Return (x, y) of the center of cell containing provided text 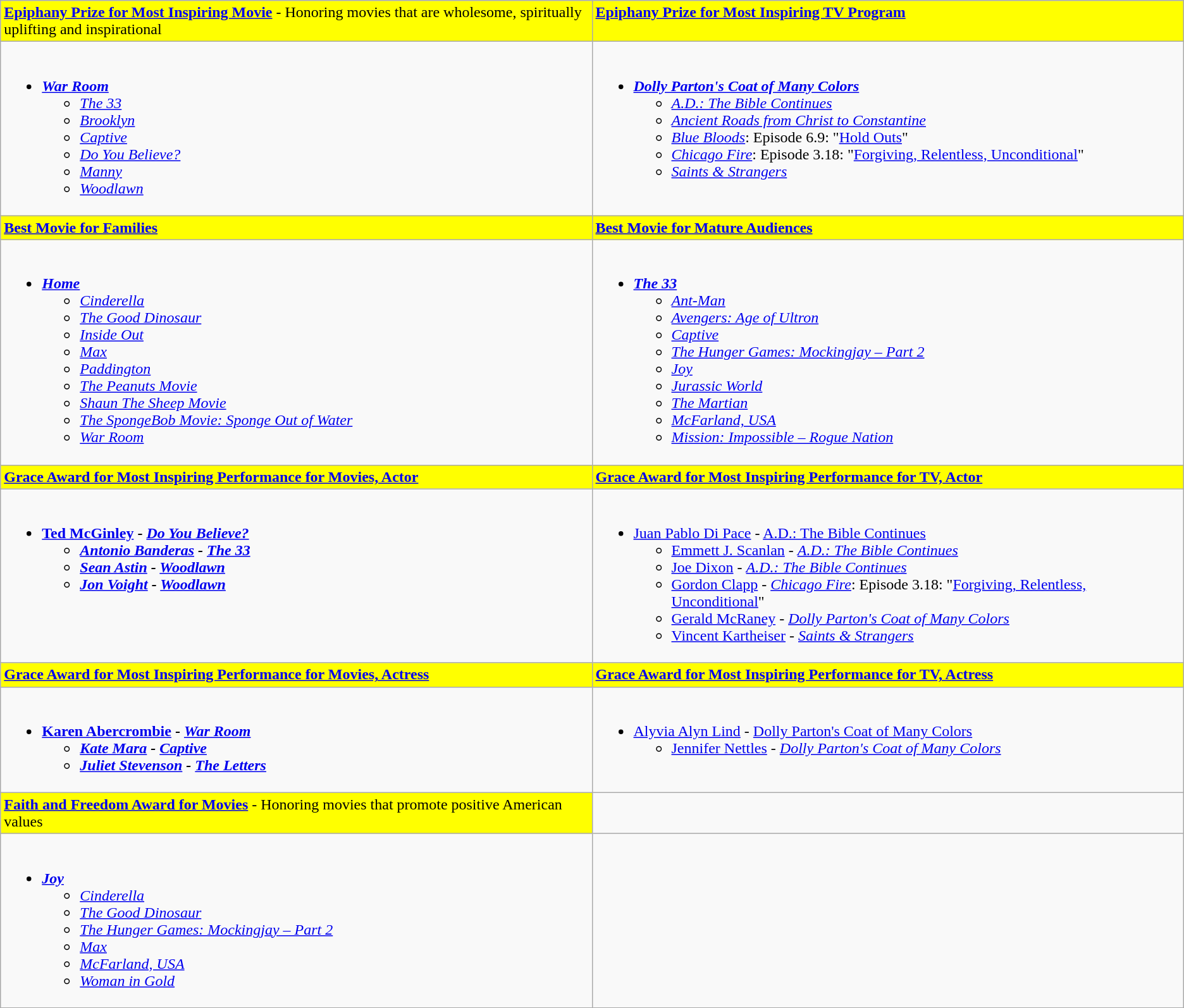
Epiphany Prize for Most Inspiring TV Program (888, 22)
Grace Award for Most Inspiring Performance for Movies, Actress (296, 675)
Faith and Freedom Award for Movies - Honoring movies that promote positive American values (296, 813)
HomeCinderellaThe Good DinosaurInside OutMaxPaddingtonThe Peanuts MovieShaun The Sheep MovieThe SpongeBob Movie: Sponge Out of WaterWar Room (296, 352)
War RoomThe 33BrooklynCaptiveDo You Believe?MannyWoodlawn (296, 129)
Ted McGinley - Do You Believe?Antonio Banderas - The 33Sean Astin - WoodlawnJon Voight - Woodlawn (296, 575)
Epiphany Prize for Most Inspiring Movie - Honoring movies that are wholesome, spiritually uplifting and inspirational (296, 22)
Grace Award for Most Inspiring Performance for TV, Actor (888, 477)
JoyCinderellaThe Good DinosaurThe Hunger Games: Mockingjay – Part 2MaxMcFarland, USAWoman in Gold (296, 921)
Grace Award for Most Inspiring Performance for Movies, Actor (296, 477)
Karen Abercrombie - War RoomKate Mara - CaptiveJuliet Stevenson - The Letters (296, 740)
Best Movie for Mature Audiences (888, 228)
Best Movie for Families (296, 228)
Alyvia Alyn Lind - Dolly Parton's Coat of Many ColorsJennifer Nettles - Dolly Parton's Coat of Many Colors (888, 740)
Grace Award for Most Inspiring Performance for TV, Actress (888, 675)
